Determine the [x, y] coordinate at the center of the cell enclosing the given text.  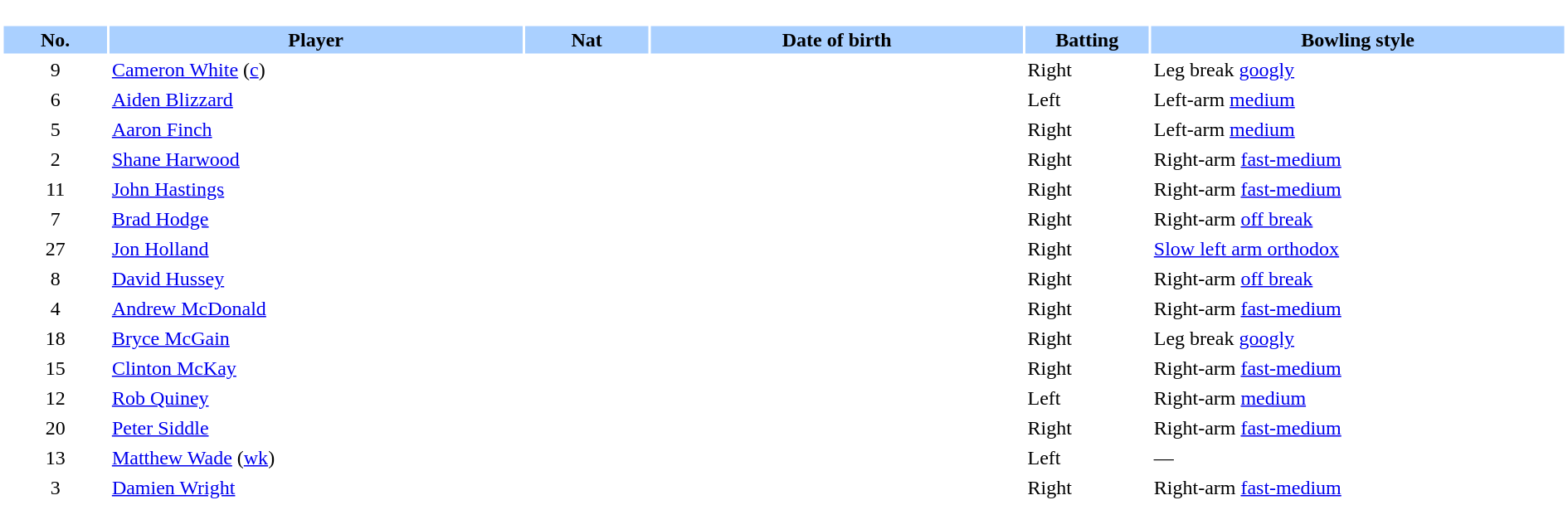
4 [55, 308]
John Hastings [316, 189]
Shane Harwood [316, 159]
11 [55, 189]
— [1358, 458]
9 [55, 70]
3 [55, 488]
13 [55, 458]
Brad Hodge [316, 219]
8 [55, 279]
12 [55, 398]
Matthew Wade (wk) [316, 458]
No. [55, 40]
Andrew McDonald [316, 308]
Bowling style [1358, 40]
Player [316, 40]
Slow left arm orthodox [1358, 249]
15 [55, 368]
20 [55, 428]
Rob Quiney [316, 398]
Batting [1087, 40]
7 [55, 219]
Nat [586, 40]
27 [55, 249]
Damien Wright [316, 488]
Date of birth [837, 40]
Jon Holland [316, 249]
2 [55, 159]
6 [55, 100]
Peter Siddle [316, 428]
Cameron White (c) [316, 70]
Clinton McKay [316, 368]
Aaron Finch [316, 129]
David Hussey [316, 279]
18 [55, 338]
5 [55, 129]
Bryce McGain [316, 338]
Right-arm medium [1358, 398]
Aiden Blizzard [316, 100]
